Determine the (x, y) coordinate at the center of the cell enclosing the given text.  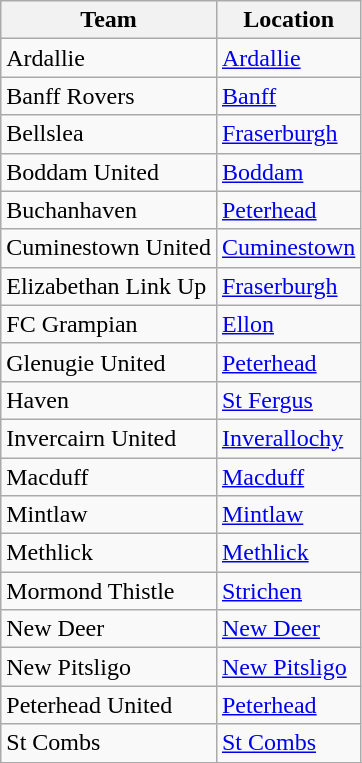
Peterhead United (109, 705)
Bellslea (109, 134)
Strichen (288, 591)
Cuminestown United (109, 248)
Elizabethan Link Up (109, 286)
Haven (109, 400)
Ellon (288, 324)
St Fergus (288, 400)
Boddam United (109, 172)
Banff Rovers (109, 96)
Boddam (288, 172)
Team (109, 20)
Glenugie United (109, 362)
Invercairn United (109, 438)
Inverallochy (288, 438)
Buchanhaven (109, 210)
FC Grampian (109, 324)
Cuminestown (288, 248)
Mormond Thistle (109, 591)
Location (288, 20)
Banff (288, 96)
